Extract the [x, y] coordinate from the center of the cell holding the provided text.  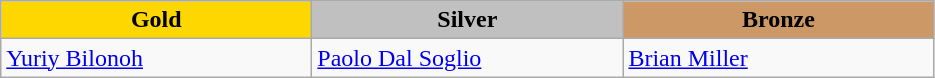
Brian Miller [778, 58]
Gold [156, 20]
Bronze [778, 20]
Paolo Dal Soglio [468, 58]
Yuriy Bilonoh [156, 58]
Silver [468, 20]
